Capture the cell that displays the provided text and extract its (X, Y) central coordinate. 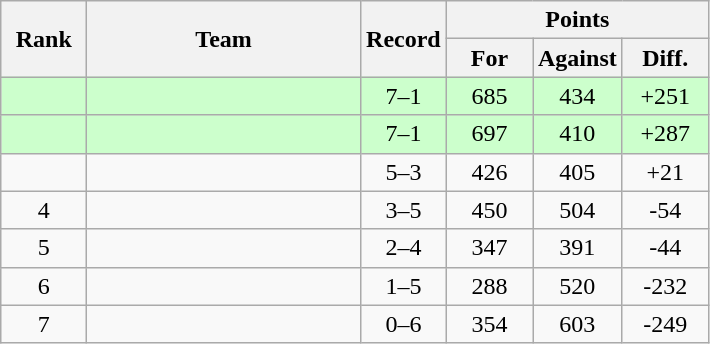
+251 (665, 96)
4 (44, 210)
Record (403, 39)
520 (577, 286)
-232 (665, 286)
354 (489, 324)
504 (577, 210)
697 (489, 134)
For (489, 58)
2–4 (403, 248)
603 (577, 324)
+21 (665, 172)
Rank (44, 39)
Points (577, 20)
+287 (665, 134)
347 (489, 248)
405 (577, 172)
685 (489, 96)
0–6 (403, 324)
410 (577, 134)
288 (489, 286)
391 (577, 248)
Diff. (665, 58)
426 (489, 172)
-44 (665, 248)
5 (44, 248)
5–3 (403, 172)
7 (44, 324)
Team (224, 39)
-249 (665, 324)
450 (489, 210)
1–5 (403, 286)
434 (577, 96)
Against (577, 58)
-54 (665, 210)
6 (44, 286)
3–5 (403, 210)
